Identify which cell holds the provided text, then report its [x, y] central coordinate. 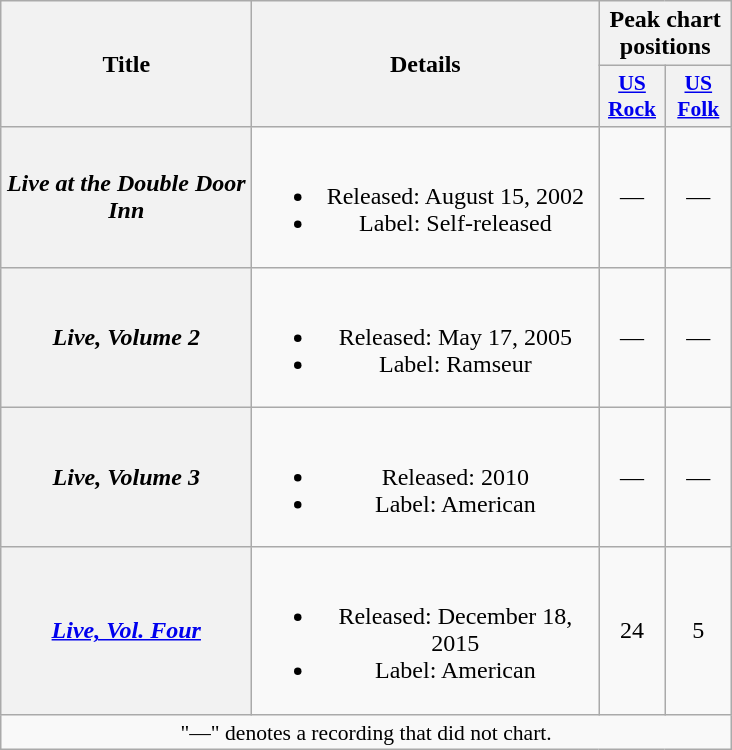
Details [426, 64]
Released: August 15, 2002Label: Self-released [426, 197]
Live, Volume 3 [126, 477]
Title [126, 64]
5 [698, 630]
Peak chart positions [666, 34]
Live, Volume 2 [126, 337]
24 [632, 630]
USFolk [698, 96]
Live, Vol. Four [126, 630]
Released: 2010Label: American [426, 477]
Released: December 18, 2015Label: American [426, 630]
"—" denotes a recording that did not chart. [366, 732]
Released: May 17, 2005Label: Ramseur [426, 337]
USRock [632, 96]
Live at the Double Door Inn [126, 197]
